Pinpoint the cell where the given text exists, returning its [X, Y] midpoint coordinate. 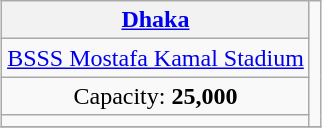
Dhaka [156, 20]
BSSS Mostafa Kamal Stadium [156, 58]
Capacity: 25,000 [156, 96]
